Detect which cell encompasses the target text, then output its [X, Y] center coordinate. 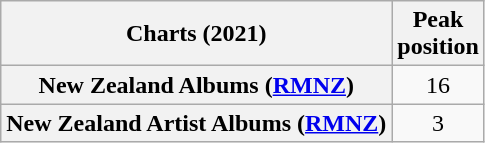
Peakposition [438, 34]
New Zealand Artist Albums (RMNZ) [196, 123]
New Zealand Albums (RMNZ) [196, 85]
16 [438, 85]
Charts (2021) [196, 34]
3 [438, 123]
